Detect which cell encompasses the target text, then output its (X, Y) center coordinate. 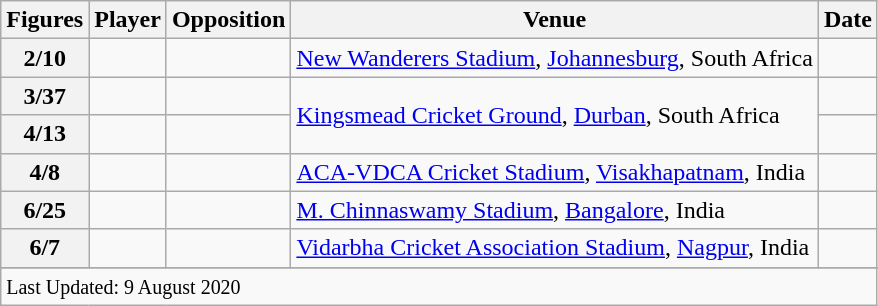
4/13 (45, 134)
3/37 (45, 96)
4/8 (45, 172)
Venue (555, 20)
Figures (45, 20)
Opposition (228, 20)
ACA-VDCA Cricket Stadium, Visakhapatnam, India (555, 172)
2/10 (45, 58)
Last Updated: 9 August 2020 (440, 286)
Vidarbha Cricket Association Stadium, Nagpur, India (555, 248)
Date (848, 20)
6/25 (45, 210)
Kingsmead Cricket Ground, Durban, South Africa (555, 115)
6/7 (45, 248)
Player (128, 20)
M. Chinnaswamy Stadium, Bangalore, India (555, 210)
New Wanderers Stadium, Johannesburg, South Africa (555, 58)
